Locate the cell with the specified text and output its [x, y] center coordinate. 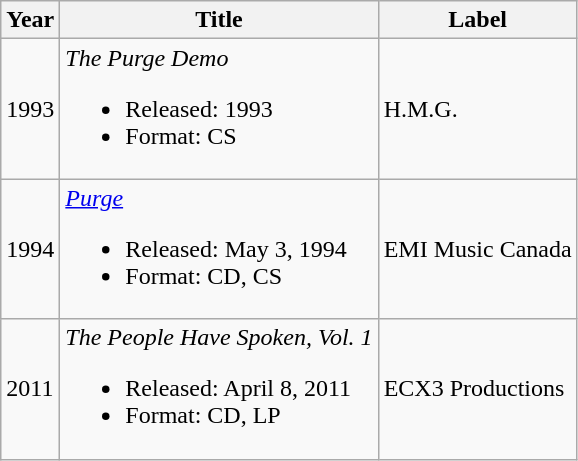
H.M.G. [478, 109]
Year [30, 20]
PurgeReleased: May 3, 1994Format: CD, CS [219, 249]
The Purge DemoReleased: 1993Format: CS [219, 109]
2011 [30, 389]
EMI Music Canada [478, 249]
1993 [30, 109]
1994 [30, 249]
ECX3 Productions [478, 389]
Title [219, 20]
Label [478, 20]
The People Have Spoken, Vol. 1Released: April 8, 2011Format: CD, LP [219, 389]
